From the cell containing the given text, extract its center point as [x, y] coordinate. 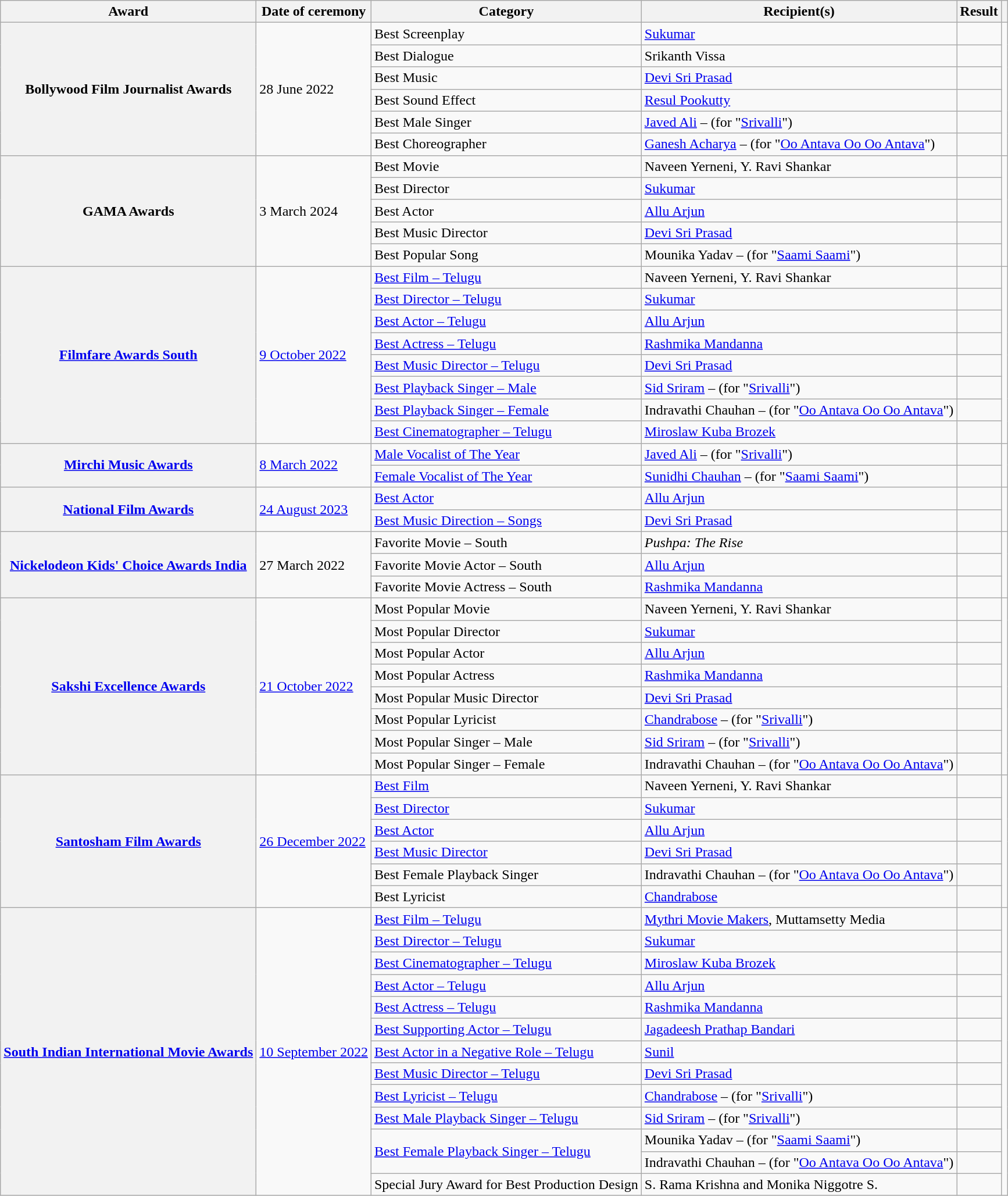
Award [128, 12]
Sunil [799, 1052]
Best Screenplay [506, 34]
Best Male Playback Singer – Telugu [506, 1118]
Favorite Movie – South [506, 542]
27 March 2022 [314, 565]
3 March 2024 [314, 210]
Resul Pookutty [799, 100]
Most Popular Singer – Female [506, 764]
Best Supporting Actor – Telugu [506, 1030]
Best Movie [506, 166]
Ganesh Acharya – (for "Oo Antava Oo Oo Antava") [799, 144]
Best Actor in a Negative Role – Telugu [506, 1052]
Best Female Playback Singer [506, 874]
S. Rama Krishna and Monika Niggotre S. [799, 1184]
Best Lyricist – Telugu [506, 1096]
Male Vocalist of The Year [506, 454]
24 August 2023 [314, 509]
Nickelodeon Kids' Choice Awards India [128, 565]
Favorite Movie Actor – South [506, 565]
GAMA Awards [128, 210]
Best Sound Effect [506, 100]
National Film Awards [128, 509]
Best Male Singer [506, 122]
10 September 2022 [314, 1051]
Most Popular Lyricist [506, 720]
Result [979, 12]
Filmfare Awards South [128, 355]
28 June 2022 [314, 89]
Category [506, 12]
Best Film [506, 786]
Most Popular Movie [506, 609]
Date of ceremony [314, 12]
26 December 2022 [314, 841]
Most Popular Director [506, 631]
Srikanth Vissa [799, 56]
Best Playback Singer – Male [506, 388]
Most Popular Singer – Male [506, 742]
Chandrabose [799, 897]
Mirchi Music Awards [128, 465]
Mythri Movie Makers, Muttamsetty Media [799, 919]
Sunidhi Chauhan – (for "Saami Saami") [799, 476]
Most Popular Actor [506, 654]
Bollywood Film Journalist Awards [128, 89]
South Indian International Movie Awards [128, 1051]
Favorite Movie Actress – South [506, 587]
Pushpa: The Rise [799, 542]
9 October 2022 [314, 355]
Best Popular Song [506, 255]
Best Dialogue [506, 56]
8 March 2022 [314, 465]
Best Lyricist [506, 897]
Jagadeesh Prathap Bandari [799, 1030]
Sakshi Excellence Awards [128, 686]
Recipient(s) [799, 12]
Best Music [506, 78]
21 October 2022 [314, 686]
Santosham Film Awards [128, 841]
Most Popular Actress [506, 676]
Best Choreographer [506, 144]
Best Playback Singer – Female [506, 410]
Female Vocalist of The Year [506, 476]
Special Jury Award for Best Production Design [506, 1184]
Most Popular Music Director [506, 698]
Best Music Direction – Songs [506, 520]
Best Female Playback Singer – Telugu [506, 1151]
